Search for the cell housing the specified text and yield its [X, Y] center coordinate. 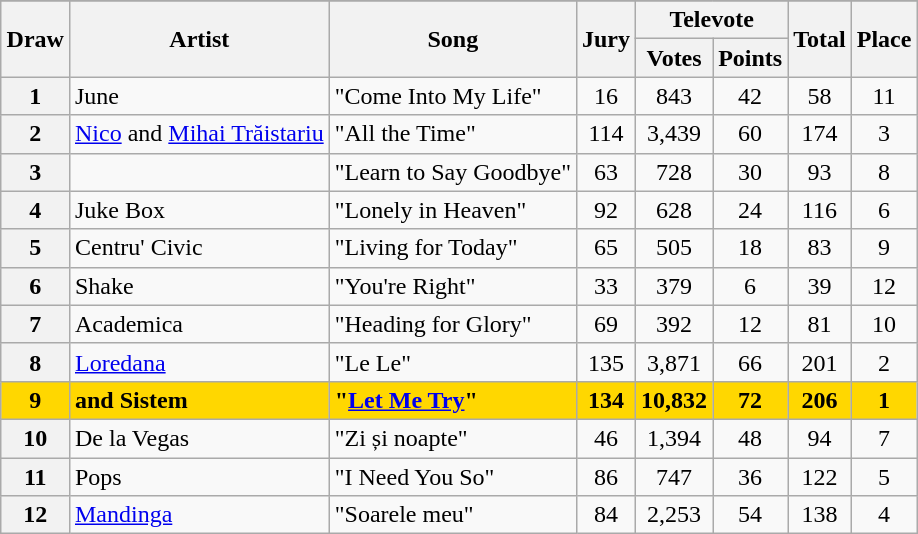
18 [750, 248]
30 [750, 172]
81 [820, 324]
46 [606, 438]
June [199, 96]
114 [606, 134]
58 [820, 96]
36 [750, 477]
138 [820, 515]
Place [884, 39]
Televote [712, 20]
"Let Me Try" [452, 400]
Pops [199, 477]
"Lonely in Heaven" [452, 210]
392 [674, 324]
94 [820, 438]
Mandinga [199, 515]
"Come Into My Life" [452, 96]
"I Need You So" [452, 477]
84 [606, 515]
Centru' Civic [199, 248]
"Learn to Say Goodbye" [452, 172]
Artist [199, 39]
174 [820, 134]
379 [674, 286]
86 [606, 477]
201 [820, 362]
1,394 [674, 438]
"You're Right" [452, 286]
39 [820, 286]
92 [606, 210]
Loredana [199, 362]
83 [820, 248]
42 [750, 96]
"All the Time" [452, 134]
63 [606, 172]
24 [750, 210]
16 [606, 96]
66 [750, 362]
122 [820, 477]
3,871 [674, 362]
116 [820, 210]
10,832 [674, 400]
628 [674, 210]
"Le Le" [452, 362]
2,253 [674, 515]
Votes [674, 58]
De la Vegas [199, 438]
Shake [199, 286]
"Soarele meu" [452, 515]
505 [674, 248]
33 [606, 286]
48 [750, 438]
206 [820, 400]
728 [674, 172]
72 [750, 400]
"Living for Today" [452, 248]
Draw [35, 39]
Points [750, 58]
843 [674, 96]
"Zi și noapte" [452, 438]
and Sistem [199, 400]
60 [750, 134]
747 [674, 477]
3,439 [674, 134]
Jury [606, 39]
"Heading for Glory" [452, 324]
65 [606, 248]
93 [820, 172]
Academica [199, 324]
69 [606, 324]
54 [750, 515]
135 [606, 362]
Juke Box [199, 210]
134 [606, 400]
Song [452, 39]
Total [820, 39]
Nico and Mihai Trăistariu [199, 134]
